Extract the (x, y) coordinate from the center of the cell holding the provided text.  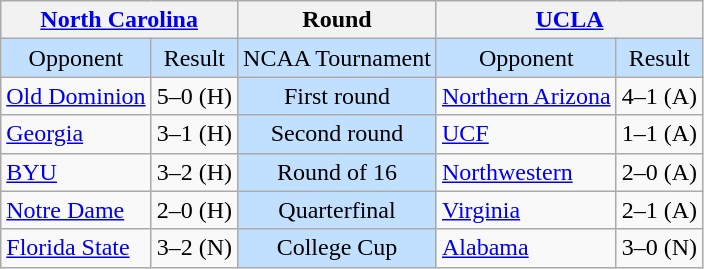
Florida State (76, 248)
5–0 (H) (194, 96)
4–1 (A) (659, 96)
3–0 (N) (659, 248)
Virginia (526, 210)
Quarterfinal (338, 210)
Second round (338, 134)
North Carolina (120, 20)
2–0 (A) (659, 172)
UCF (526, 134)
Northwestern (526, 172)
NCAA Tournament (338, 58)
3–1 (H) (194, 134)
Old Dominion (76, 96)
Alabama (526, 248)
Georgia (76, 134)
Notre Dame (76, 210)
2–1 (A) (659, 210)
Northern Arizona (526, 96)
3–2 (H) (194, 172)
3–2 (N) (194, 248)
UCLA (569, 20)
Round of 16 (338, 172)
1–1 (A) (659, 134)
First round (338, 96)
College Cup (338, 248)
2–0 (H) (194, 210)
Round (338, 20)
BYU (76, 172)
